Locate the cell with the specified text and output its (X, Y) center coordinate. 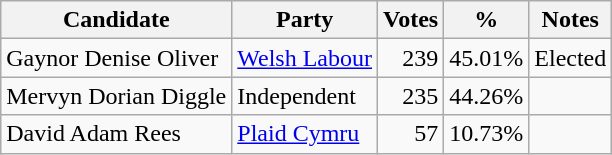
Plaid Cymru (305, 134)
% (486, 20)
57 (411, 134)
Welsh Labour (305, 58)
45.01% (486, 58)
235 (411, 96)
David Adam Rees (116, 134)
Elected (570, 58)
Gaynor Denise Oliver (116, 58)
10.73% (486, 134)
Party (305, 20)
Votes (411, 20)
Mervyn Dorian Diggle (116, 96)
Candidate (116, 20)
Independent (305, 96)
239 (411, 58)
Notes (570, 20)
44.26% (486, 96)
